Determine the [X, Y] coordinate at the center of the cell enclosing the given text.  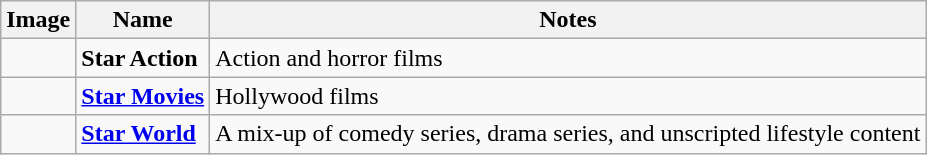
Star World [143, 134]
A mix-up of comedy series, drama series, and unscripted lifestyle content [568, 134]
Star Action [143, 58]
Image [38, 20]
Notes [568, 20]
Hollywood films [568, 96]
Star Movies [143, 96]
Action and horror films [568, 58]
Name [143, 20]
